Capture the cell that displays the provided text and extract its [X, Y] central coordinate. 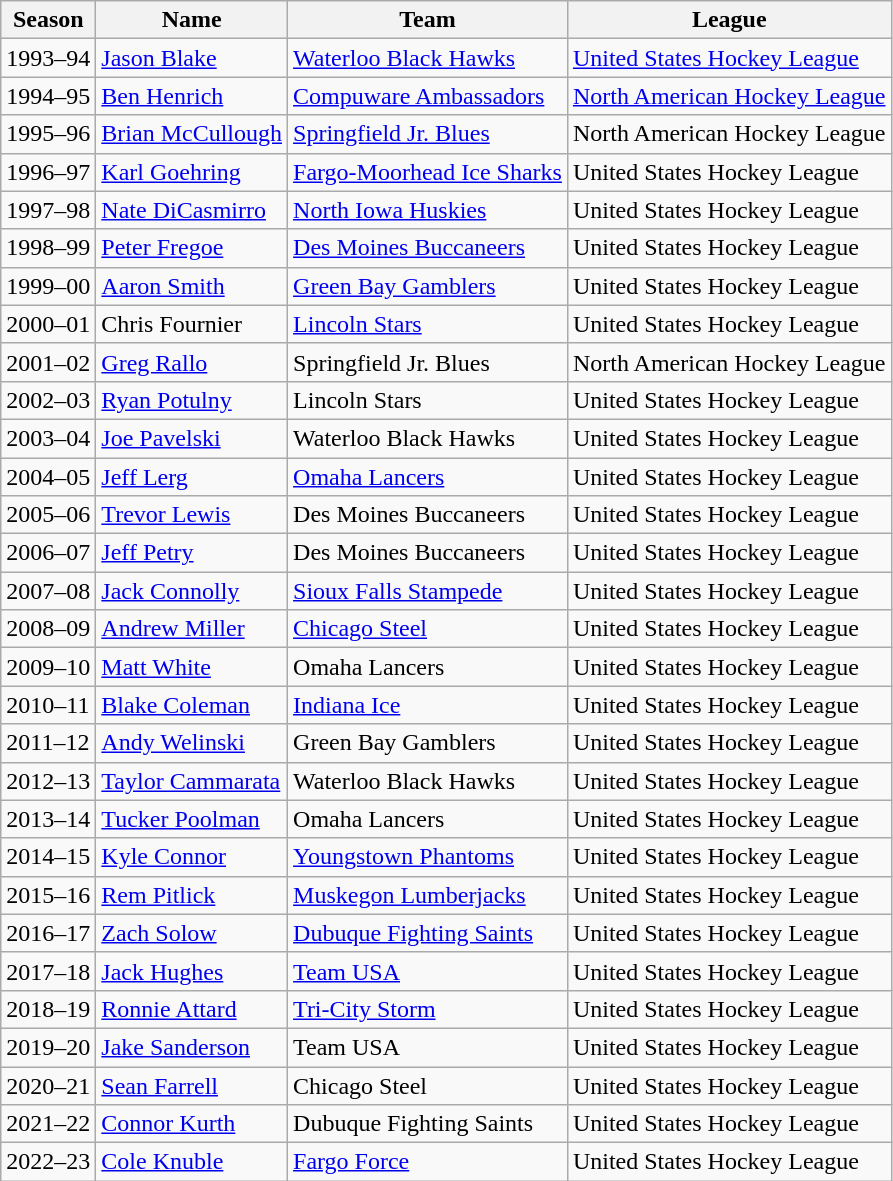
2003–04 [48, 438]
1996–97 [48, 172]
Cole Knuble [192, 1162]
2016–17 [48, 933]
Name [192, 20]
Sioux Falls Stampede [428, 591]
Jason Blake [192, 58]
Jack Connolly [192, 591]
2002–03 [48, 400]
2000–01 [48, 324]
League [729, 20]
1993–94 [48, 58]
Jeff Petry [192, 553]
2021–22 [48, 1124]
Aaron Smith [192, 286]
Team [428, 20]
2008–09 [48, 629]
Indiana Ice [428, 705]
2007–08 [48, 591]
Fargo Force [428, 1162]
Andrew Miller [192, 629]
1998–99 [48, 248]
2014–15 [48, 857]
Matt White [192, 667]
2006–07 [48, 553]
2009–10 [48, 667]
Tri-City Storm [428, 1009]
Blake Coleman [192, 705]
2017–18 [48, 971]
Brian McCullough [192, 134]
Connor Kurth [192, 1124]
Ryan Potulny [192, 400]
Karl Goehring [192, 172]
Fargo-Moorhead Ice Sharks [428, 172]
Season [48, 20]
1997–98 [48, 210]
2012–13 [48, 781]
Taylor Cammarata [192, 781]
Ronnie Attard [192, 1009]
2020–21 [48, 1085]
Zach Solow [192, 933]
2022–23 [48, 1162]
Kyle Connor [192, 857]
Joe Pavelski [192, 438]
Muskegon Lumberjacks [428, 895]
Greg Rallo [192, 362]
Youngstown Phantoms [428, 857]
Jack Hughes [192, 971]
Compuware Ambassadors [428, 96]
Tucker Poolman [192, 819]
2001–02 [48, 362]
2011–12 [48, 743]
2015–16 [48, 895]
Nate DiCasmirro [192, 210]
1994–95 [48, 96]
Sean Farrell [192, 1085]
Peter Fregoe [192, 248]
Ben Henrich [192, 96]
Chris Fournier [192, 324]
2010–11 [48, 705]
2005–06 [48, 515]
2004–05 [48, 477]
Rem Pitlick [192, 895]
2013–14 [48, 819]
North Iowa Huskies [428, 210]
Jeff Lerg [192, 477]
2019–20 [48, 1047]
Trevor Lewis [192, 515]
Andy Welinski [192, 743]
1999–00 [48, 286]
1995–96 [48, 134]
2018–19 [48, 1009]
Jake Sanderson [192, 1047]
